Scan for the cell matching the given text and deliver its [X, Y] coordinate at center. 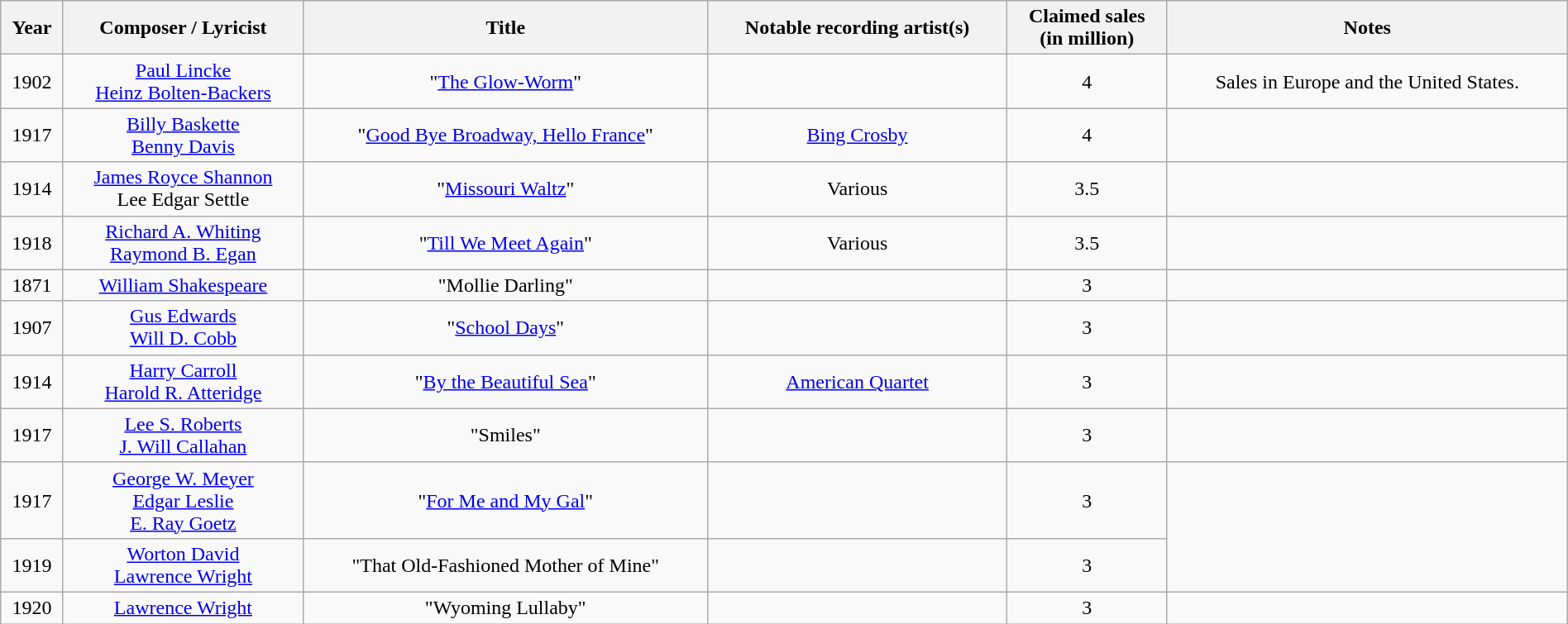
1871 [32, 285]
"The Glow-Worm" [506, 81]
1902 [32, 81]
Gus EdwardsWill D. Cobb [183, 327]
"School Days" [506, 327]
Notes [1367, 28]
William Shakespeare [183, 285]
"Good Bye Broadway, Hello France" [506, 136]
Lee S. RobertsJ. Will Callahan [183, 435]
"By the Beautiful Sea" [506, 382]
"Till We Meet Again" [506, 243]
1920 [32, 607]
"For Me and My Gal" [506, 500]
1907 [32, 327]
Richard A. WhitingRaymond B. Egan [183, 243]
Notable recording artist(s) [857, 28]
"Smiles" [506, 435]
Claimed sales(in million) [1087, 28]
George W. MeyerEdgar LeslieE. Ray Goetz [183, 500]
American Quartet [857, 382]
James Royce ShannonLee Edgar Settle [183, 188]
Paul LinckeHeinz Bolten-Backers [183, 81]
Sales in Europe and the United States. [1367, 81]
Lawrence Wright [183, 607]
Worton DavidLawrence Wright [183, 565]
Billy BasketteBenny Davis [183, 136]
1919 [32, 565]
"Mollie Darling" [506, 285]
1918 [32, 243]
"Wyoming Lullaby" [506, 607]
Title [506, 28]
Bing Crosby [857, 136]
Year [32, 28]
"That Old-Fashioned Mother of Mine" [506, 565]
Composer / Lyricist [183, 28]
"Missouri Waltz" [506, 188]
Harry CarrollHarold R. Atteridge [183, 382]
